Return (x, y) of the center of cell containing provided text 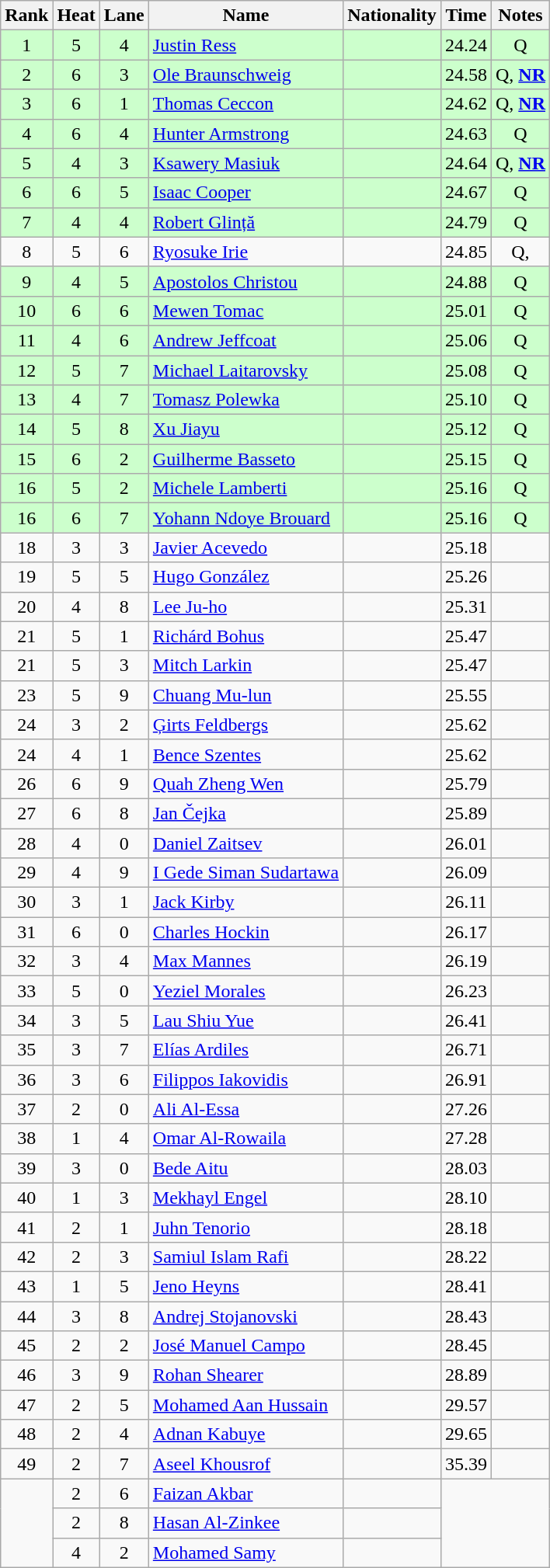
24.58 (466, 75)
25.08 (466, 370)
44 (26, 1316)
25.01 (466, 311)
29 (26, 873)
Xu Jiayu (245, 429)
Rank (26, 16)
24.24 (466, 45)
28 (26, 843)
28.43 (466, 1316)
27.26 (466, 1109)
25.15 (466, 459)
Javier Acevedo (245, 548)
25.18 (466, 548)
Faizan Akbar (245, 1493)
48 (26, 1434)
14 (26, 429)
Ali Al-Essa (245, 1109)
Jack Kirby (245, 902)
24.85 (466, 252)
26.17 (466, 932)
Charles Hockin (245, 932)
49 (26, 1464)
Nationality (392, 16)
24.62 (466, 104)
27 (26, 813)
29.57 (466, 1405)
11 (26, 340)
24.63 (466, 134)
Hugo González (245, 577)
Andrej Stojanovski (245, 1316)
20 (26, 607)
Michael Laitarovsky (245, 370)
Elías Ardiles (245, 1050)
Hasan Al-Zinkee (245, 1523)
25.12 (466, 429)
36 (26, 1080)
Mitch Larkin (245, 666)
25.26 (466, 577)
Andrew Jeffcoat (245, 340)
41 (26, 1227)
Ksawery Masiuk (245, 163)
Chuang Mu-lun (245, 695)
Richárd Bohus (245, 636)
19 (26, 577)
Filippos Iakovidis (245, 1080)
30 (26, 902)
28.22 (466, 1257)
Adnan Kabuye (245, 1434)
35 (26, 1050)
25.10 (466, 400)
28.41 (466, 1286)
28.18 (466, 1227)
Mekhayl Engel (245, 1198)
Juhn Tenorio (245, 1227)
Justin Ress (245, 45)
26.09 (466, 873)
Quah Zheng Wen (245, 784)
Jan Čejka (245, 813)
Thomas Ceccon (245, 104)
Michele Lamberti (245, 488)
25.79 (466, 784)
34 (26, 1020)
45 (26, 1346)
Robert Glință (245, 222)
Yeziel Morales (245, 991)
Aseel Khousrof (245, 1464)
24.88 (466, 281)
28.03 (466, 1168)
Isaac Cooper (245, 193)
42 (26, 1257)
I Gede Siman Sudartawa (245, 873)
Guilherme Basseto (245, 459)
12 (26, 370)
32 (26, 961)
Omar Al-Rowaila (245, 1139)
Apostolos Christou (245, 281)
18 (26, 548)
28.45 (466, 1346)
15 (26, 459)
Name (245, 16)
35.39 (466, 1464)
23 (26, 695)
Hunter Armstrong (245, 134)
Ryosuke Irie (245, 252)
Notes (520, 16)
José Manuel Campo (245, 1346)
47 (26, 1405)
38 (26, 1139)
Rohan Shearer (245, 1375)
Bence Szentes (245, 754)
26.23 (466, 991)
25.06 (466, 340)
Q, (520, 252)
29.65 (466, 1434)
13 (26, 400)
26.01 (466, 843)
25.31 (466, 607)
Mohamed Samy (245, 1552)
40 (26, 1198)
Lane (124, 16)
Yohann Ndoye Brouard (245, 518)
25.89 (466, 813)
26.41 (466, 1020)
Tomasz Polewka (245, 400)
33 (26, 991)
26.11 (466, 902)
Daniel Zaitsev (245, 843)
26.91 (466, 1080)
Mohamed Aan Hussain (245, 1405)
37 (26, 1109)
Max Mannes (245, 961)
28.10 (466, 1198)
28.89 (466, 1375)
31 (26, 932)
10 (26, 311)
25.55 (466, 695)
Bede Aitu (245, 1168)
24.79 (466, 222)
Lee Ju-ho (245, 607)
26 (26, 784)
39 (26, 1168)
24.64 (466, 163)
27.28 (466, 1139)
Heat (76, 16)
26.71 (466, 1050)
Lau Shiu Yue (245, 1020)
24.67 (466, 193)
Jeno Heyns (245, 1286)
26.19 (466, 961)
Ole Braunschweig (245, 75)
Ģirts Feldbergs (245, 725)
43 (26, 1286)
Samiul Islam Rafi (245, 1257)
Mewen Tomac (245, 311)
Time (466, 16)
46 (26, 1375)
